Detect which cell encompasses the target text, then output its [X, Y] center coordinate. 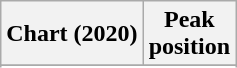
Chart (2020) [72, 34]
Peak position [189, 34]
